Scan for the cell matching the given text and deliver its [x, y] coordinate at center. 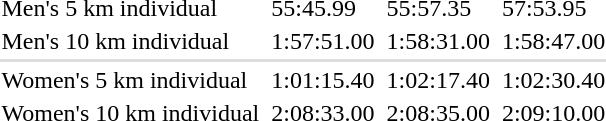
1:58:31.00 [438, 41]
1:58:47.00 [553, 41]
Women's 5 km individual [130, 80]
1:57:51.00 [323, 41]
1:01:15.40 [323, 80]
1:02:30.40 [553, 80]
1:02:17.40 [438, 80]
Men's 10 km individual [130, 41]
